Return the (x, y) coordinate for the center point of the cell that contains the specified text.  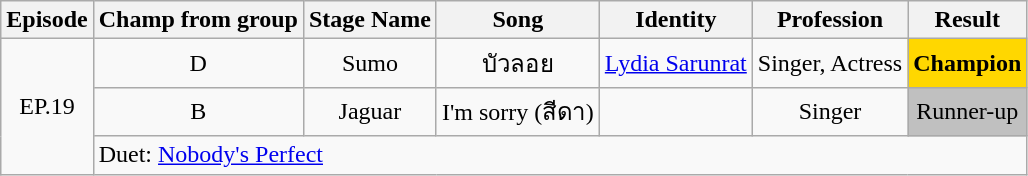
Identity (676, 20)
Singer (830, 112)
Song (518, 20)
Profession (830, 20)
Champion (968, 64)
Result (968, 20)
B (198, 112)
Episode (47, 20)
Duet: Nobody's Perfect (560, 155)
I'm sorry (สีดา) (518, 112)
Jaguar (370, 112)
บัวลอย (518, 64)
Stage Name (370, 20)
Runner-up (968, 112)
Champ from group (198, 20)
D (198, 64)
EP.19 (47, 106)
Sumo (370, 64)
Lydia Sarunrat (676, 64)
Singer, Actress (830, 64)
